Detect which cell encompasses the target text, then output its (x, y) center coordinate. 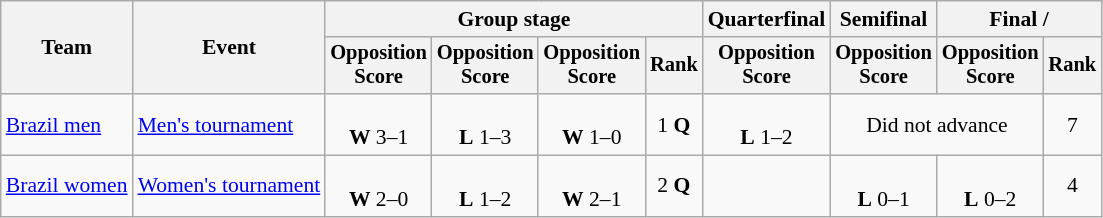
Group stage (514, 19)
4 (1072, 186)
Brazil women (67, 186)
Men's tournament (230, 124)
Brazil men (67, 124)
Event (230, 48)
L 1–3 (486, 124)
Quarterfinal (767, 19)
L 0–1 (884, 186)
W 3–1 (378, 124)
Team (67, 48)
L 0–2 (990, 186)
1 Q (674, 124)
W 1–0 (592, 124)
W 2–0 (378, 186)
7 (1072, 124)
2 Q (674, 186)
Did not advance (936, 124)
Women's tournament (230, 186)
W 2–1 (592, 186)
Semifinal (884, 19)
Final / (1019, 19)
